Provide the (X, Y) coordinate of the cell's center where the given text is located.  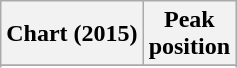
Peakposition (189, 34)
Chart (2015) (72, 34)
